Extract the (x, y) coordinate from the center of the cell holding the provided text.  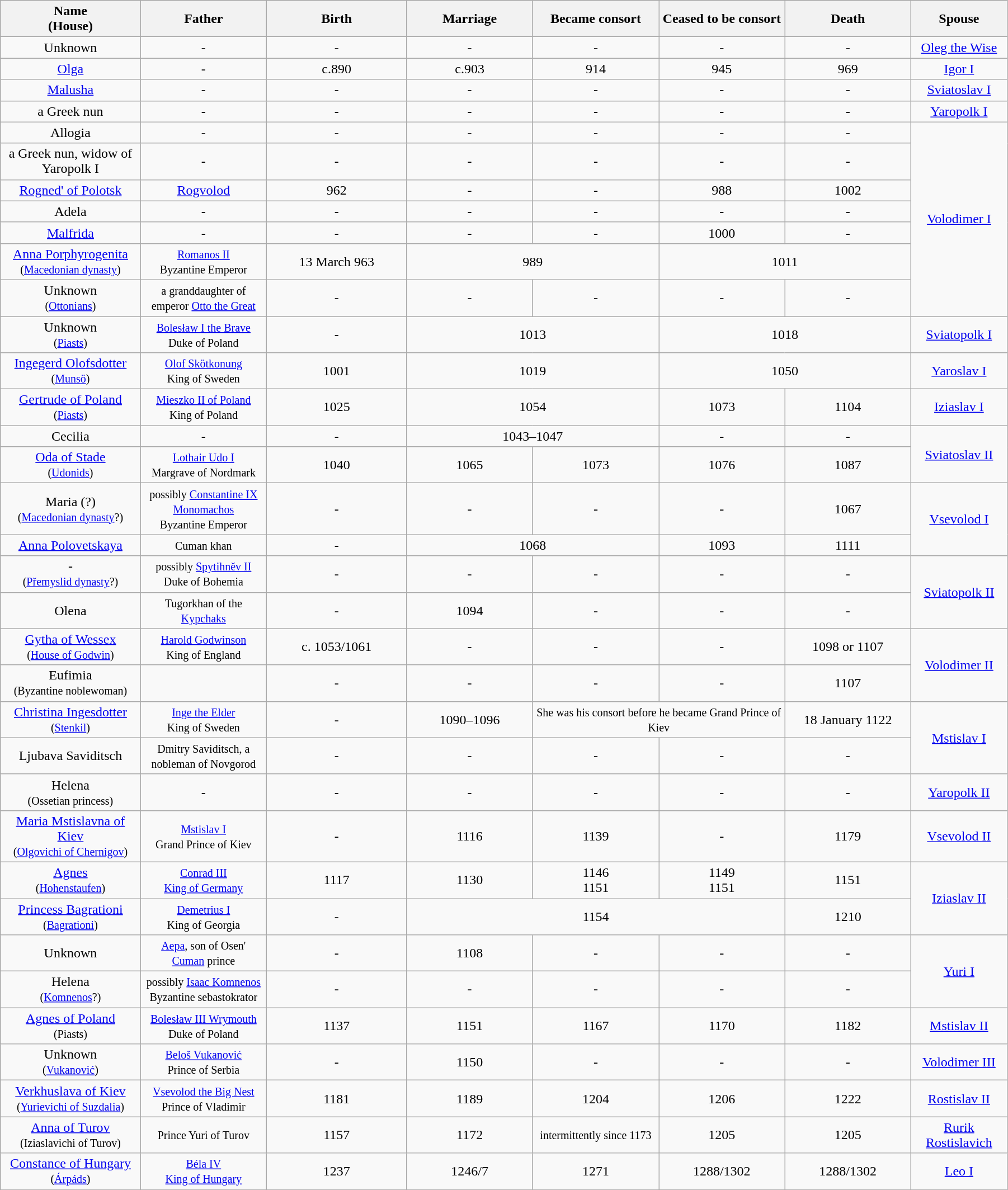
1189 (470, 1098)
Cuman khan (204, 545)
Béla IVKing of Hungary (204, 1171)
1154 (596, 916)
Sviatopolk I (959, 334)
Romanos IIByzantine Emperor (204, 262)
1111 (848, 545)
Malfrida (70, 233)
Olena (70, 611)
Iziaslav I (959, 407)
Ljubava Saviditsch (70, 756)
1002 (848, 190)
Helena(Komnenos?) (70, 990)
914 (595, 69)
Verkhuslava of Kiev(Yurievichi of Suzdalia) (70, 1098)
1246/7 (470, 1171)
1206 (722, 1098)
Agnes(Hohenstaufen) (70, 880)
1167 (595, 1026)
Beloš VukanovićPrince of Serbia (204, 1062)
Gertrude of Poland(Piasts) (70, 407)
1204 (595, 1098)
Bolesław I the BraveDuke of Poland (204, 334)
Volodimer I (959, 219)
Christina Ingesdotter(Stenkil) (70, 719)
1172 (470, 1135)
1237 (337, 1171)
Mstislav I (959, 738)
Sviatoslav I (959, 90)
Iziaslav II (959, 898)
945 (722, 69)
possibly Constantine IX MonomachosByzantine Emperor (204, 509)
1068 (533, 545)
Inge the ElderKing of Sweden (204, 719)
Birth (337, 19)
1001 (337, 371)
13 March 963 (337, 262)
Lothair Udo IMargrave of Nordmark (204, 465)
a Greek nun (70, 111)
1137 (337, 1026)
1130 (470, 880)
Volodimer II (959, 665)
Oleg the Wise (959, 48)
1019 (533, 371)
Mieszko II of PolandKing of Poland (204, 407)
1087 (848, 465)
Allogia (70, 133)
1108 (470, 953)
1117 (337, 880)
Maria (?)(Macedonian dynasty?) (70, 509)
Rostislav II (959, 1098)
Unknown(Vukanović) (70, 1062)
Anna of Turov(Iziaslavichi of Turov) (70, 1135)
Bolesław III WrymouthDuke of Poland (204, 1026)
Helena(Ossetian princess) (70, 792)
Prince Yuri of Turov (204, 1135)
possibly Spytihněv IIDuke of Bohemia (204, 574)
intermittently since 1173 (595, 1135)
1065 (470, 465)
Malusha (70, 90)
Tugorkhan of the Kypchaks (204, 611)
989 (533, 262)
1018 (785, 334)
Mstislav IGrand Prince of Kiev (204, 836)
c.903 (470, 69)
1107 (848, 683)
Name(House) (70, 19)
Mstislav II (959, 1026)
1150 (470, 1062)
1116 (470, 836)
Oda of Stade(Udonids) (70, 465)
1170 (722, 1026)
1011 (785, 262)
Cecilia (70, 436)
18 January 1122 (848, 719)
1040 (337, 465)
Conrad IIIKing of Germany (204, 880)
1182 (848, 1026)
Ceased to be consort (722, 19)
Anna Polovetskaya (70, 545)
1025 (337, 407)
1013 (533, 334)
Sviatopolk II (959, 592)
Marriage (470, 19)
Unknown(Piasts) (70, 334)
She was his consort before he became Grand Prince of Kiev (659, 719)
Agnes of Poland(Piasts) (70, 1026)
Gytha of Wessex(House of Godwin) (70, 646)
1104 (848, 407)
c. 1053/1061 (337, 646)
1098 or 1107 (848, 646)
Yuri I (959, 971)
a granddaughter ofemperor Otto the Great (204, 297)
Vsevolod I (959, 520)
Dmitry Saviditsch, anobleman of Novgorod (204, 756)
1210 (848, 916)
Rogvolod (204, 190)
988 (722, 190)
Yaroslav I (959, 371)
Vsevolod II (959, 836)
Olga (70, 69)
a Greek nun, widow of Yaropolk I (70, 161)
Death (848, 19)
1054 (533, 407)
Aepa, son of Osen'Cuman prince (204, 953)
1050 (785, 371)
possibly Isaac KomnenosByzantine sebastokrator (204, 990)
1090–1096 (470, 719)
1067 (848, 509)
1181 (337, 1098)
1076 (722, 465)
Rogned' of Polotsk (70, 190)
Sviatoslav II (959, 454)
Anna Porphyrogenita(Macedonian dynasty) (70, 262)
Unknown(Ottonians) (70, 297)
962 (337, 190)
Maria Mstislavna of Kiev(Olgovichi of Chernigov) (70, 836)
Demetrius IKing of Georgia (204, 916)
1093 (722, 545)
Yaropolk II (959, 792)
Constance of Hungary(Árpáds) (70, 1171)
c.890 (337, 69)
1000 (722, 233)
11491151 (722, 880)
Father (204, 19)
Leo I (959, 1171)
1222 (848, 1098)
Eufimia(Byzantine noblewoman) (70, 683)
1157 (337, 1135)
1271 (595, 1171)
Olof SkötkonungKing of Sweden (204, 371)
Igor I (959, 69)
Volodimer III (959, 1062)
Ingegerd Olofsdotter (Munsö) (70, 371)
Spouse (959, 19)
Became consort (595, 19)
Princess Bagrationi(Bagrationi) (70, 916)
969 (848, 69)
Yaropolk I (959, 111)
1043–1047 (533, 436)
Adela (70, 211)
Rurik Rostislavich (959, 1135)
1094 (470, 611)
Vsevolod the Big NestPrince of Vladimir (204, 1098)
1139 (595, 836)
1179 (848, 836)
Harold GodwinsonKing of England (204, 646)
11461151 (595, 880)
-(Přemyslid dynasty?) (70, 574)
